Identify which cell holds the provided text, then report its (x, y) central coordinate. 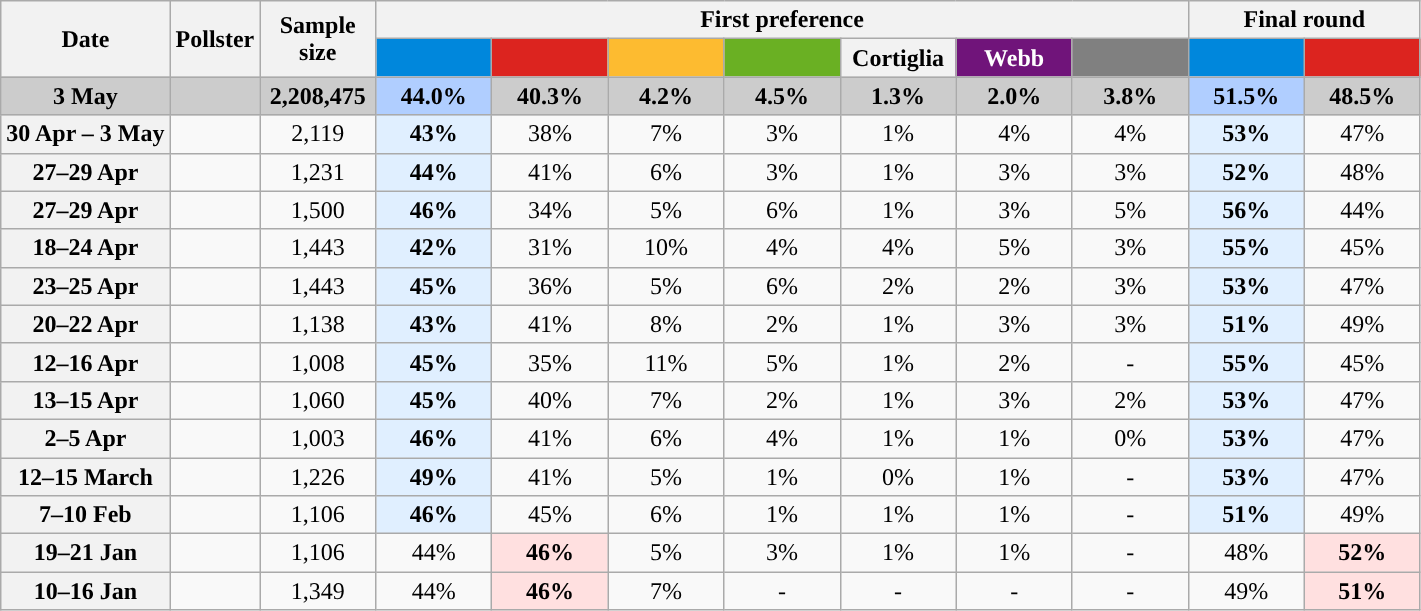
12–15 March (86, 477)
Final round (1304, 20)
40% (550, 400)
First preference (782, 20)
42% (434, 248)
23–25 Apr (86, 286)
Date (86, 39)
48.5% (1362, 96)
11% (666, 362)
34% (550, 210)
10% (666, 248)
Sample size (318, 39)
10–16 Jan (86, 591)
Cortiglia (898, 58)
1,003 (318, 438)
35% (550, 362)
8% (666, 324)
1,008 (318, 362)
12–16 Apr (86, 362)
36% (550, 286)
Webb (1014, 58)
4.2% (666, 96)
1,349 (318, 591)
1.3% (898, 96)
1,226 (318, 477)
2–5 Apr (86, 438)
1,500 (318, 210)
2,119 (318, 134)
1,231 (318, 172)
56% (1246, 210)
30 Apr – 3 May (86, 134)
20–22 Apr (86, 324)
40.3% (550, 96)
3.8% (1130, 96)
7–10 Feb (86, 515)
1,060 (318, 400)
18–24 Apr (86, 248)
51.5% (1246, 96)
38% (550, 134)
Pollster (215, 39)
44.0% (434, 96)
31% (550, 248)
2.0% (1014, 96)
4.5% (782, 96)
3 May (86, 96)
1,138 (318, 324)
2,208,475 (318, 96)
19–21 Jan (86, 553)
13–15 Apr (86, 400)
